Provide the [x, y] coordinate of the cell's center where the given text is located.  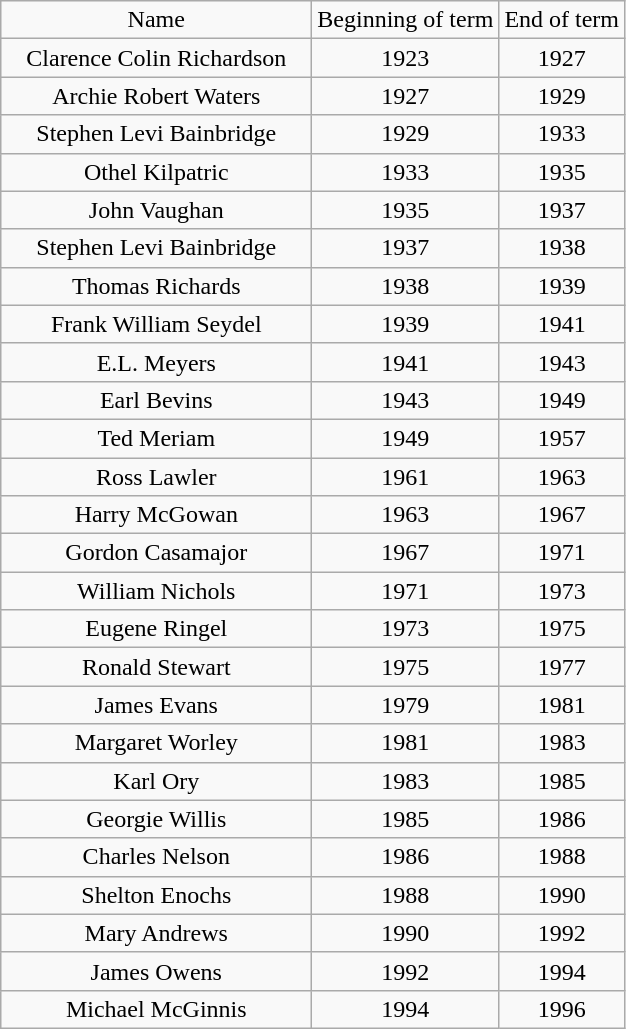
James Evans [156, 705]
Charles Nelson [156, 857]
William Nichols [156, 591]
Margaret Worley [156, 743]
1979 [406, 705]
Ronald Stewart [156, 667]
Mary Andrews [156, 933]
Frank William Seydel [156, 324]
Thomas Richards [156, 286]
End of term [562, 20]
Ted Meriam [156, 438]
Earl Bevins [156, 400]
E.L. Meyers [156, 362]
1977 [562, 667]
1923 [406, 58]
Name [156, 20]
John Vaughan [156, 210]
Othel Kilpatric [156, 172]
Clarence Colin Richardson [156, 58]
Archie Robert Waters [156, 96]
Ross Lawler [156, 477]
Shelton Enochs [156, 895]
Gordon Casamajor [156, 553]
1957 [562, 438]
1961 [406, 477]
Michael McGinnis [156, 1009]
1996 [562, 1009]
Georgie Willis [156, 819]
Beginning of term [406, 20]
Eugene Ringel [156, 629]
James Owens [156, 971]
Harry McGowan [156, 515]
Karl Ory [156, 781]
